Output the [x, y] coordinate of the center of the cell containing the given text.  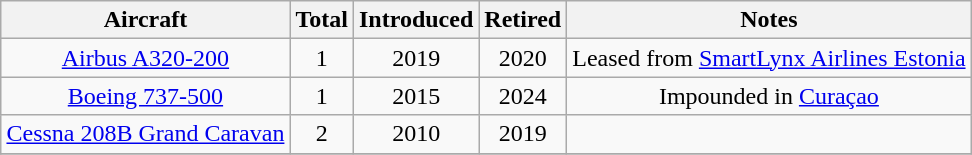
Retired [523, 20]
2024 [523, 96]
2020 [523, 58]
Total [322, 20]
Leased from SmartLynx Airlines Estonia [769, 58]
Aircraft [146, 20]
Notes [769, 20]
Airbus A320-200 [146, 58]
2015 [416, 96]
Impounded in Curaçao [769, 96]
Boeing 737-500 [146, 96]
2 [322, 134]
2010 [416, 134]
Introduced [416, 20]
Cessna 208B Grand Caravan [146, 134]
